Capture the cell that displays the provided text and extract its [x, y] central coordinate. 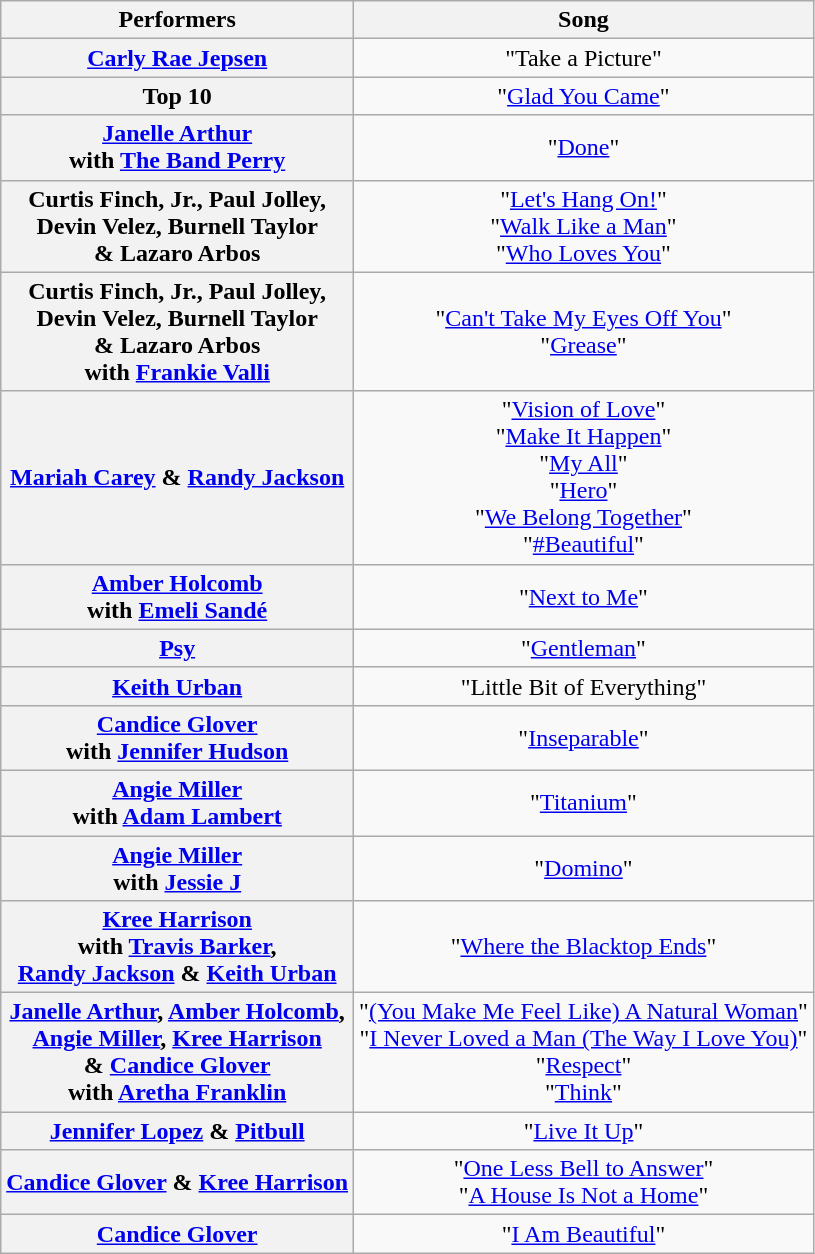
"Vision of Love""Make It Happen""My All""Hero""We Belong Together""#Beautiful" [584, 478]
"Titanium" [584, 802]
"Let's Hang On!""Walk Like a Man""Who Loves You" [584, 226]
"Glad You Came" [584, 96]
"Next to Me" [584, 596]
Keith Urban [178, 686]
Jennifer Lopez & Pitbull [178, 1131]
Song [584, 20]
Janelle Arthurwith The Band Perry [178, 148]
Angie Millerwith Adam Lambert [178, 802]
"(You Make Me Feel Like) A Natural Woman""I Never Loved a Man (The Way I Love You)""Respect""Think" [584, 1052]
Candice Glover [178, 1234]
"Inseparable" [584, 738]
Candice Glover & Kree Harrison [178, 1182]
Mariah Carey & Randy Jackson [178, 478]
Psy [178, 648]
Curtis Finch, Jr., Paul Jolley,Devin Velez, Burnell Taylor& Lazaro Arbos [178, 226]
"Little Bit of Everything" [584, 686]
"I Am Beautiful" [584, 1234]
"Can't Take My Eyes Off You""Grease" [584, 332]
"Done" [584, 148]
"One Less Bell to Answer""A House Is Not a Home" [584, 1182]
"Live It Up" [584, 1131]
Janelle Arthur, Amber Holcomb,Angie Miller, Kree Harrison& Candice Gloverwith Aretha Franklin [178, 1052]
Amber Holcombwith Emeli Sandé [178, 596]
"Take a Picture" [584, 58]
Top 10 [178, 96]
"Domino" [584, 868]
Angie Millerwith Jessie J [178, 868]
Performers [178, 20]
Kree Harrisonwith Travis Barker,Randy Jackson & Keith Urban [178, 947]
Carly Rae Jepsen [178, 58]
Candice Gloverwith Jennifer Hudson [178, 738]
"Gentleman" [584, 648]
"Where the Blacktop Ends" [584, 947]
Curtis Finch, Jr., Paul Jolley,Devin Velez, Burnell Taylor& Lazaro Arboswith Frankie Valli [178, 332]
